Pinpoint the cell where the given text exists, returning its [X, Y] midpoint coordinate. 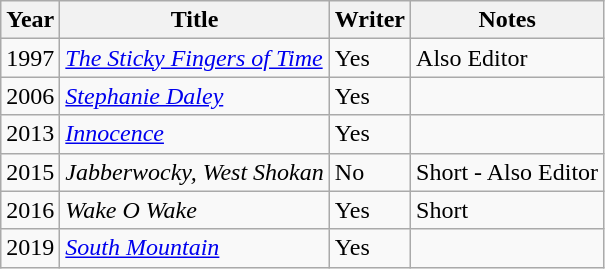
Title [194, 20]
2006 [30, 96]
2013 [30, 134]
No [370, 172]
1997 [30, 58]
Innocence [194, 134]
Short - Also Editor [508, 172]
Short [508, 210]
Writer [370, 20]
2015 [30, 172]
2019 [30, 248]
Jabberwocky, West Shokan [194, 172]
2016 [30, 210]
Year [30, 20]
Stephanie Daley [194, 96]
Notes [508, 20]
Also Editor [508, 58]
South Mountain [194, 248]
The Sticky Fingers of Time [194, 58]
Wake O Wake [194, 210]
